Provide the (X, Y) coordinate of the cell's center where the given text is located.  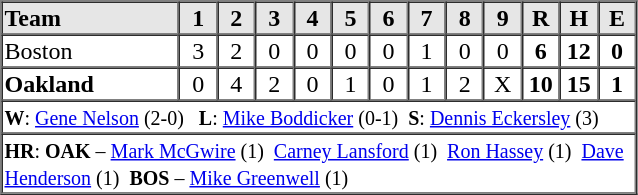
W: Gene Nelson (2-0) L: Mike Boddicker (0-1) S: Dennis Eckersley (3) (319, 116)
E (617, 18)
15 (579, 84)
10 (541, 84)
Boston (91, 50)
Team (91, 18)
8 (465, 18)
Oakland (91, 84)
12 (579, 50)
X (503, 84)
HR: OAK – Mark McGwire (1) Carney Lansford (1) Ron Hassey (1) Dave Henderson (1) BOS – Mike Greenwell (1) (319, 164)
5 (350, 18)
9 (503, 18)
7 (427, 18)
H (579, 18)
R (541, 18)
